Provide the (x, y) coordinate of the cell's center where the given text is located.  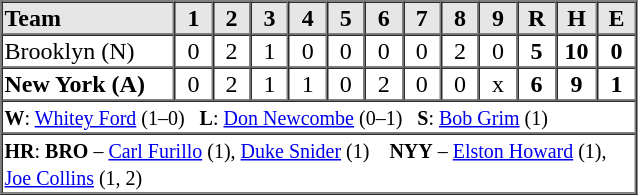
H (576, 18)
E (616, 18)
Team (88, 18)
HR: BRO – Carl Furillo (1), Duke Snider (1) NYY – Elston Howard (1), Joe Collins (1, 2) (319, 164)
R (536, 18)
New York (A) (88, 84)
Brooklyn (N) (88, 50)
8 (460, 18)
7 (422, 18)
x (498, 84)
10 (576, 50)
4 (308, 18)
3 (270, 18)
W: Whitey Ford (1–0) L: Don Newcombe (0–1) S: Bob Grim (1) (319, 116)
